Return the [x, y] coordinate for the center point of the cell that contains the specified text.  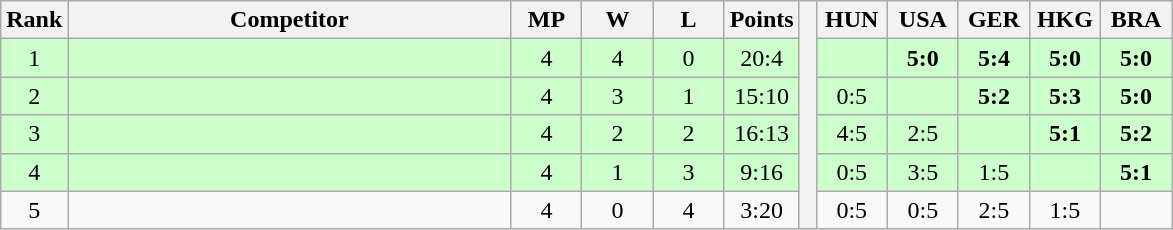
Points [762, 20]
9:16 [762, 172]
16:13 [762, 134]
4:5 [852, 134]
USA [922, 20]
20:4 [762, 58]
3:20 [762, 210]
5 [34, 210]
W [618, 20]
GER [994, 20]
L [688, 20]
3:5 [922, 172]
HKG [1064, 20]
15:10 [762, 96]
5:4 [994, 58]
5:3 [1064, 96]
Rank [34, 20]
Competitor [290, 20]
BRA [1136, 20]
HUN [852, 20]
MP [546, 20]
